Output the (x, y) coordinate of the center of the cell containing the given text.  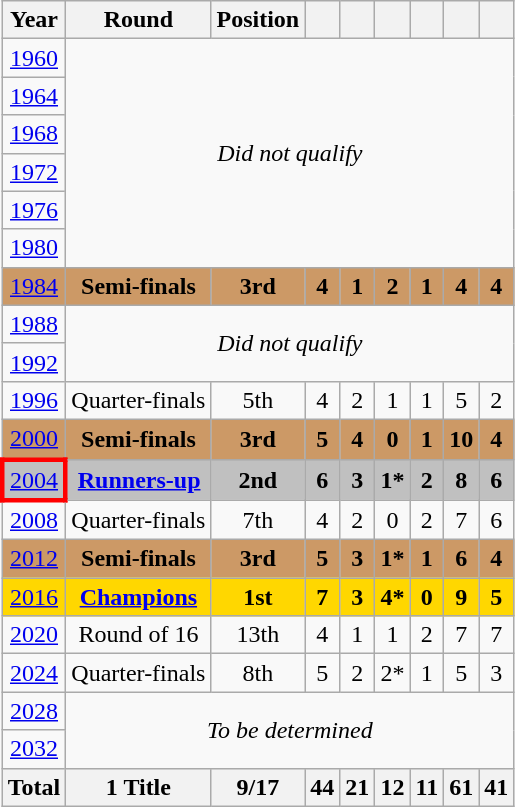
Champions (138, 597)
1 Title (138, 787)
1964 (34, 96)
4* (392, 597)
1988 (34, 324)
41 (496, 787)
1996 (34, 400)
2008 (34, 520)
2012 (34, 559)
21 (358, 787)
1960 (34, 58)
Position (258, 20)
Round (138, 20)
2024 (34, 673)
7th (258, 520)
13th (258, 635)
9 (462, 597)
2028 (34, 711)
10 (462, 439)
1976 (34, 210)
2020 (34, 635)
1972 (34, 172)
Round of 16 (138, 635)
44 (322, 787)
12 (392, 787)
2nd (258, 480)
5th (258, 400)
2004 (34, 480)
61 (462, 787)
1984 (34, 286)
To be determined (290, 730)
Total (34, 787)
2* (392, 673)
1st (258, 597)
8 (462, 480)
2032 (34, 749)
Runners-up (138, 480)
1992 (34, 362)
9/17 (258, 787)
2016 (34, 597)
2000 (34, 439)
1968 (34, 134)
Year (34, 20)
8th (258, 673)
1980 (34, 248)
11 (427, 787)
